From the cell containing the given text, extract its center point as [X, Y] coordinate. 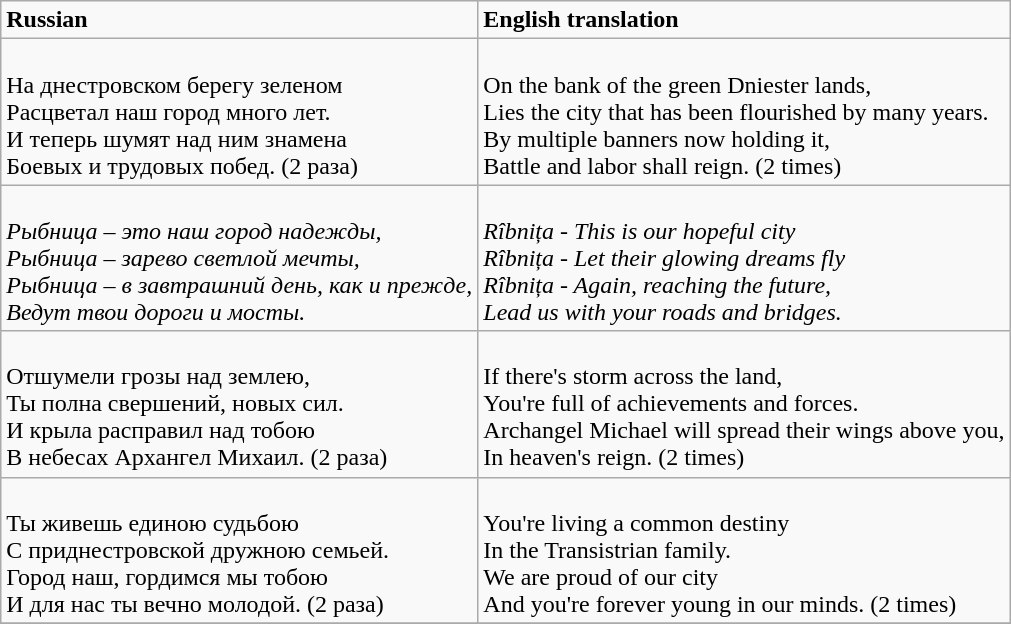
На днестровском берегу зеленом Расцветал наш город много лет. И теперь шумят над ним знамена Боевых и трудовых побед. (2 раза) [240, 112]
Russian [240, 20]
Ты живешь единою судьбою С приднестровской дружною семьей. Город наш, гордимся мы тобою И для нас ты вечно молодой. (2 раза) [240, 550]
You're living a common destiny In the Transistrian family. We are proud of our city And you're forever young in our minds. (2 times) [744, 550]
Рыбница – это наш город надежды, Рыбница – зарево светлой мечты, Рыбница – в завтрашний день, как и прежде, Ведут твои дороги и мосты. [240, 258]
Отшумели грозы над землею, Ты полна свершений, новых сил. И крыла расправил над тобою В небесах Архангел Михаил. (2 раза) [240, 404]
English translation [744, 20]
Rîbnița - This is our hopeful city Rîbnița - Let their glowing dreams fly Rîbnița - Again, reaching the future, Lead us with your roads and bridges. [744, 258]
